Output the (X, Y) coordinate of the center of the cell containing the given text.  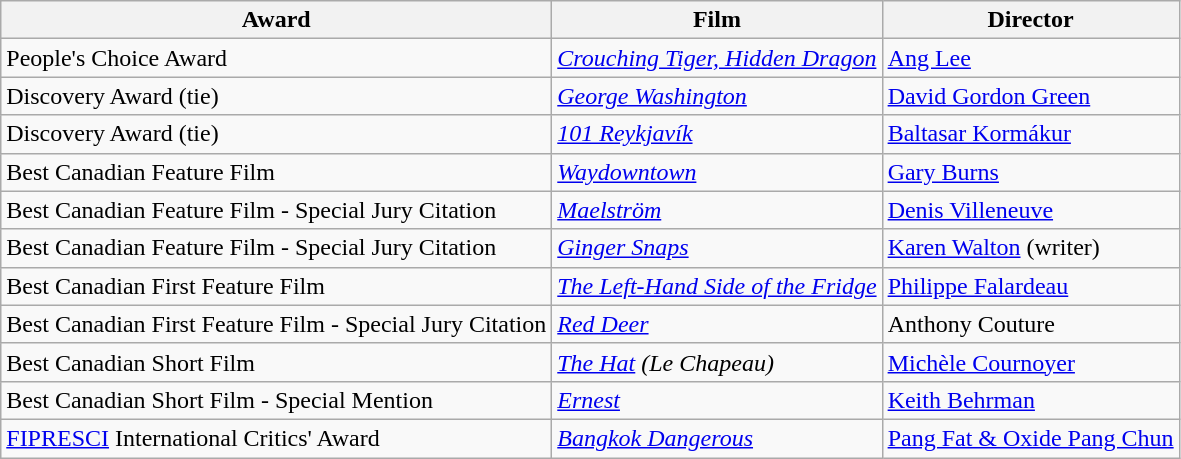
Ang Lee (1030, 58)
Pang Fat & Oxide Pang Chun (1030, 438)
Film (717, 20)
Philippe Falardeau (1030, 286)
Karen Walton (writer) (1030, 248)
Ernest (717, 400)
Baltasar Kormákur (1030, 134)
George Washington (717, 96)
Director (1030, 20)
Best Canadian Feature Film (276, 172)
The Left-Hand Side of the Fridge (717, 286)
The Hat (Le Chapeau) (717, 362)
Gary Burns (1030, 172)
Award (276, 20)
Best Canadian Short Film - Special Mention (276, 400)
David Gordon Green (1030, 96)
Keith Behrman (1030, 400)
Bangkok Dangerous (717, 438)
Best Canadian First Feature Film - Special Jury Citation (276, 324)
Anthony Couture (1030, 324)
People's Choice Award (276, 58)
Crouching Tiger, Hidden Dragon (717, 58)
Red Deer (717, 324)
Waydowntown (717, 172)
Michèle Cournoyer (1030, 362)
FIPRESCI International Critics' Award (276, 438)
Best Canadian First Feature Film (276, 286)
Best Canadian Short Film (276, 362)
Ginger Snaps (717, 248)
Maelström (717, 210)
Denis Villeneuve (1030, 210)
101 Reykjavík (717, 134)
